From the cell containing the given text, extract its center point as (x, y) coordinate. 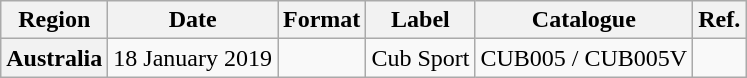
Label (420, 20)
Date (193, 20)
Format (322, 20)
Cub Sport (420, 58)
Australia (54, 58)
18 January 2019 (193, 58)
Region (54, 20)
CUB005 / CUB005V (584, 58)
Catalogue (584, 20)
Ref. (720, 20)
